Extract the [X, Y] coordinate from the center of the cell holding the provided text.  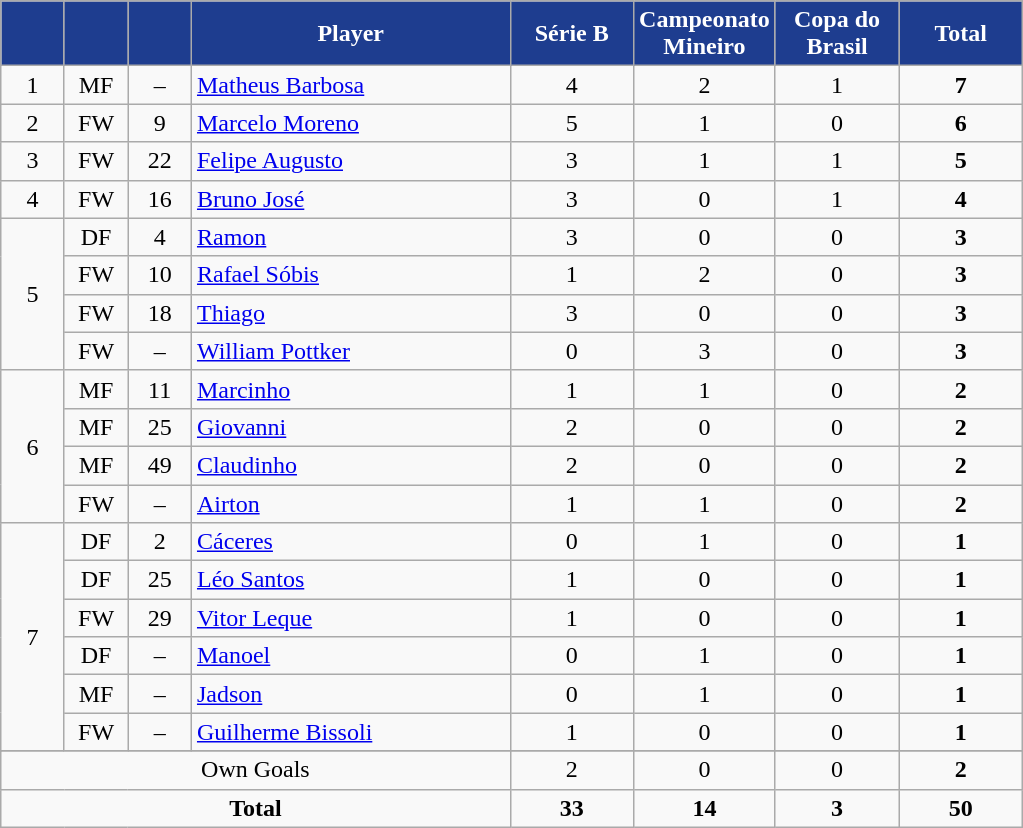
50 [961, 808]
Vitor Leque [350, 618]
William Pottker [350, 351]
18 [160, 313]
Guilherme Bissoli [350, 732]
Giovanni [350, 427]
Campeonato Mineiro [705, 34]
29 [160, 618]
Matheus Barbosa [350, 85]
9 [160, 123]
Claudinho [350, 465]
Airton [350, 503]
11 [160, 389]
Série B [572, 34]
Ramon [350, 237]
Own Goals [256, 770]
Player [350, 34]
Copa do Brasil [837, 34]
22 [160, 161]
Cáceres [350, 542]
Rafael Sóbis [350, 275]
Manoel [350, 656]
Léo Santos [350, 580]
49 [160, 465]
14 [705, 808]
33 [572, 808]
Bruno José [350, 199]
Felipe Augusto [350, 161]
Thiago [350, 313]
Marcinho [350, 389]
10 [160, 275]
Marcelo Moreno [350, 123]
Jadson [350, 694]
16 [160, 199]
